From the cell containing the given text, extract its center point as [X, Y] coordinate. 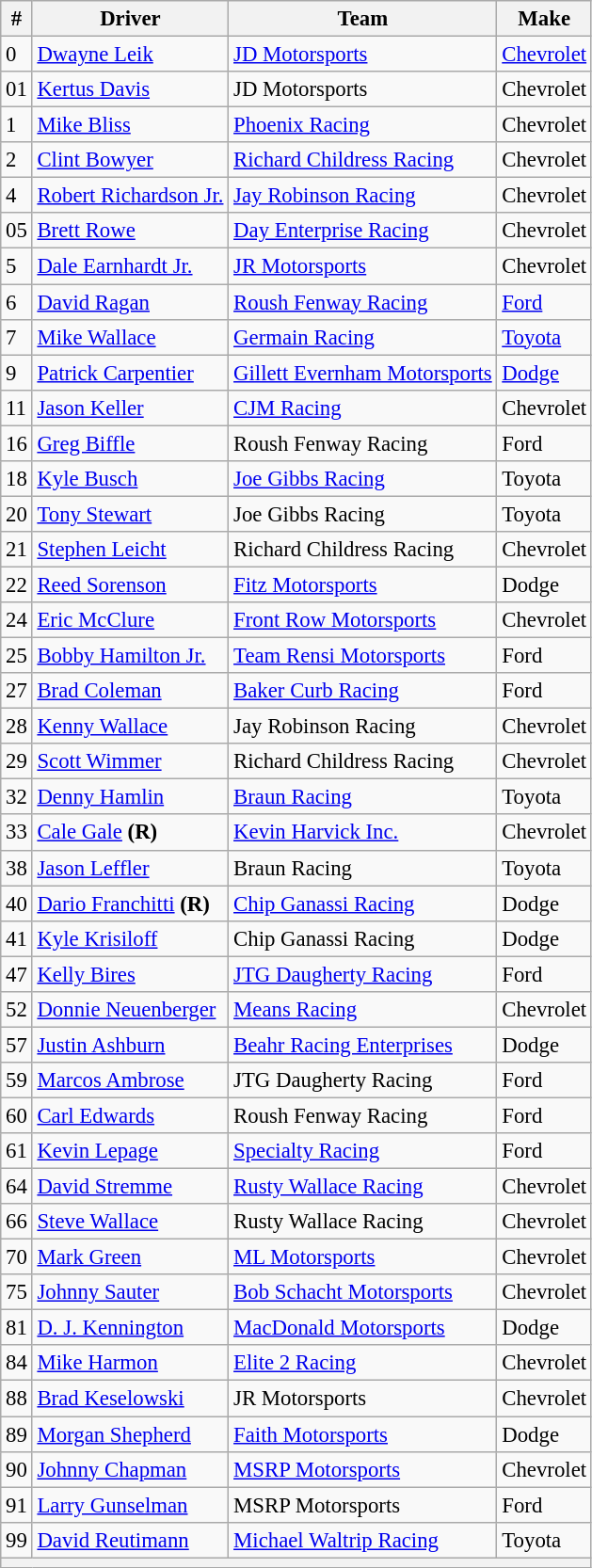
84 [17, 1364]
01 [17, 89]
Make [544, 19]
Kevin Lepage [130, 1151]
05 [17, 231]
99 [17, 1540]
Specialty Racing [363, 1151]
Kyle Busch [130, 479]
Kelly Bires [130, 974]
Marcos Ambrose [130, 1080]
ML Motorsports [363, 1257]
Steve Wallace [130, 1222]
60 [17, 1115]
Baker Curb Racing [363, 691]
81 [17, 1328]
Kertus Davis [130, 89]
75 [17, 1292]
Eric McClure [130, 620]
Johnny Sauter [130, 1292]
64 [17, 1187]
2 [17, 160]
16 [17, 443]
Carl Edwards [130, 1115]
Mike Harmon [130, 1364]
90 [17, 1469]
32 [17, 797]
David Stremme [130, 1187]
21 [17, 550]
89 [17, 1434]
Phoenix Racing [363, 125]
Gillett Evernham Motorsports [363, 373]
Robert Richardson Jr. [130, 196]
Germain Racing [363, 337]
Team [363, 19]
20 [17, 514]
38 [17, 868]
47 [17, 974]
Michael Waltrip Racing [363, 1540]
Mike Wallace [130, 337]
25 [17, 656]
Jason Keller [130, 408]
Denny Hamlin [130, 797]
29 [17, 761]
Greg Biffle [130, 443]
Cale Gale (R) [130, 833]
Brad Keselowski [130, 1399]
Kyle Krisiloff [130, 938]
5 [17, 266]
88 [17, 1399]
59 [17, 1080]
4 [17, 196]
18 [17, 479]
Day Enterprise Racing [363, 231]
Means Racing [363, 1010]
Bobby Hamilton Jr. [130, 656]
Mark Green [130, 1257]
Tony Stewart [130, 514]
Brad Coleman [130, 691]
Brett Rowe [130, 231]
Kevin Harvick Inc. [363, 833]
Johnny Chapman [130, 1469]
6 [17, 302]
11 [17, 408]
MacDonald Motorsports [363, 1328]
Justin Ashburn [130, 1045]
91 [17, 1505]
Larry Gunselman [130, 1505]
1 [17, 125]
57 [17, 1045]
Kenny Wallace [130, 727]
Bob Schacht Motorsports [363, 1292]
41 [17, 938]
61 [17, 1151]
Faith Motorsports [363, 1434]
24 [17, 620]
# [17, 19]
Scott Wimmer [130, 761]
0 [17, 55]
Elite 2 Racing [363, 1364]
Mike Bliss [130, 125]
Team Rensi Motorsports [363, 656]
70 [17, 1257]
Clint Bowyer [130, 160]
Fitz Motorsports [363, 584]
D. J. Kennington [130, 1328]
Beahr Racing Enterprises [363, 1045]
Dario Franchitti (R) [130, 904]
Morgan Shepherd [130, 1434]
Stephen Leicht [130, 550]
66 [17, 1222]
Dwayne Leik [130, 55]
Patrick Carpentier [130, 373]
Front Row Motorsports [363, 620]
22 [17, 584]
Dale Earnhardt Jr. [130, 266]
27 [17, 691]
Driver [130, 19]
Donnie Neuenberger [130, 1010]
52 [17, 1010]
9 [17, 373]
7 [17, 337]
40 [17, 904]
28 [17, 727]
33 [17, 833]
CJM Racing [363, 408]
Reed Sorenson [130, 584]
David Ragan [130, 302]
Jason Leffler [130, 868]
David Reutimann [130, 1540]
